Identify which cell holds the provided text, then report its [x, y] central coordinate. 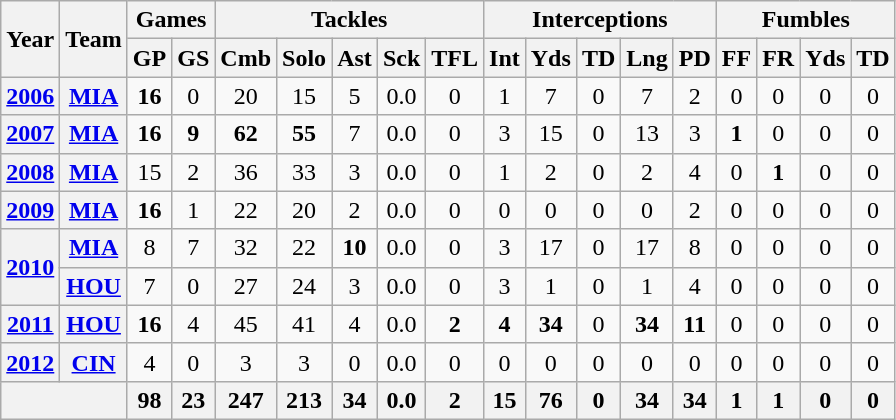
45 [246, 324]
247 [246, 400]
Ast [355, 58]
FR [778, 58]
62 [246, 134]
24 [304, 286]
2006 [30, 96]
27 [246, 286]
9 [194, 134]
2007 [30, 134]
PD [694, 58]
2008 [30, 172]
Sck [401, 58]
5 [355, 96]
23 [194, 400]
TFL [455, 58]
55 [304, 134]
Int [505, 58]
Year [30, 39]
2011 [30, 324]
CIN [94, 362]
32 [246, 248]
11 [694, 324]
FF [736, 58]
Team [94, 39]
2009 [30, 210]
2010 [30, 267]
Solo [304, 58]
Lng [647, 58]
76 [550, 400]
2012 [30, 362]
Interceptions [600, 20]
41 [304, 324]
GS [194, 58]
Cmb [246, 58]
Tackles [350, 20]
98 [149, 400]
10 [355, 248]
33 [304, 172]
GP [149, 58]
Games [170, 20]
213 [304, 400]
Fumbles [806, 20]
36 [246, 172]
13 [647, 134]
